Return the (x, y) coordinate for the center point of the cell that contains the specified text.  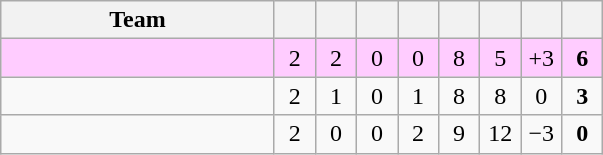
9 (460, 134)
5 (500, 58)
3 (582, 96)
Team (138, 20)
+3 (542, 58)
6 (582, 58)
12 (500, 134)
−3 (542, 134)
